Provide the (X, Y) coordinate of the cell's center where the given text is located.  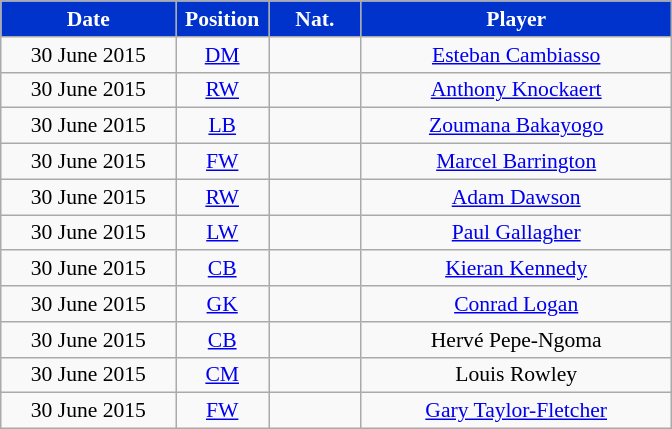
Esteban Cambiasso (516, 55)
LW (222, 233)
Position (222, 19)
GK (222, 304)
Anthony Knockaert (516, 90)
Player (516, 19)
Nat. (314, 19)
LB (222, 126)
Date (88, 19)
Gary Taylor-Fletcher (516, 411)
CM (222, 375)
Hervé Pepe-Ngoma (516, 340)
DM (222, 55)
Kieran Kennedy (516, 269)
Zoumana Bakayogo (516, 126)
Paul Gallagher (516, 233)
Conrad Logan (516, 304)
Adam Dawson (516, 197)
Marcel Barrington (516, 162)
Louis Rowley (516, 375)
